Capture the cell that displays the provided text and extract its [x, y] central coordinate. 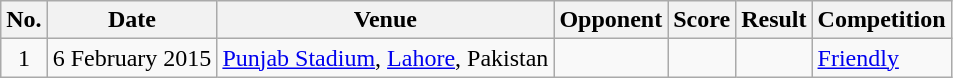
6 February 2015 [132, 58]
Friendly [882, 58]
No. [24, 20]
Score [702, 20]
Competition [882, 20]
Result [774, 20]
Opponent [611, 20]
1 [24, 58]
Date [132, 20]
Punjab Stadium, Lahore, Pakistan [386, 58]
Venue [386, 20]
